Search for the cell housing the specified text and yield its [x, y] center coordinate. 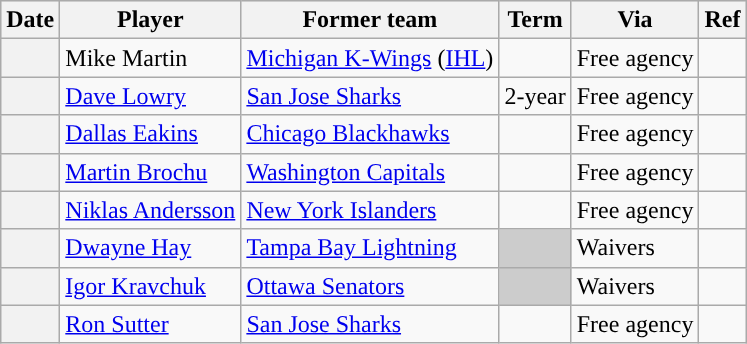
New York Islanders [370, 210]
Via [635, 20]
Michigan K-Wings (IHL) [370, 58]
Mike Martin [150, 58]
Player [150, 20]
Martin Brochu [150, 172]
Dallas Eakins [150, 134]
Ottawa Senators [370, 286]
Washington Capitals [370, 172]
Chicago Blackhawks [370, 134]
Former team [370, 20]
Igor Kravchuk [150, 286]
Date [30, 20]
Niklas Andersson [150, 210]
Ron Sutter [150, 324]
Tampa Bay Lightning [370, 248]
Term [535, 20]
Dwayne Hay [150, 248]
Dave Lowry [150, 96]
Ref [722, 20]
2-year [535, 96]
